Search for the cell housing the specified text and yield its (X, Y) center coordinate. 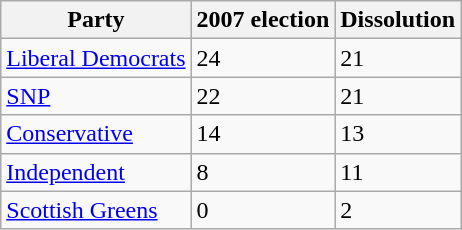
11 (398, 172)
Independent (96, 172)
Conservative (96, 134)
Party (96, 20)
Dissolution (398, 20)
14 (263, 134)
2007 election (263, 20)
13 (398, 134)
22 (263, 96)
2 (398, 210)
Liberal Democrats (96, 58)
Scottish Greens (96, 210)
8 (263, 172)
24 (263, 58)
0 (263, 210)
SNP (96, 96)
